Detect which cell encompasses the target text, then output its (X, Y) center coordinate. 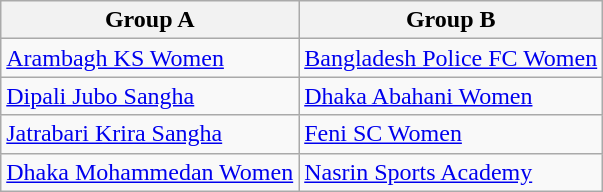
Dipali Jubo Sangha (150, 96)
Feni SC Women (451, 134)
Group A (150, 20)
Dhaka Abahani Women (451, 96)
Nasrin Sports Academy (451, 172)
Jatrabari Krira Sangha (150, 134)
Dhaka Mohammedan Women (150, 172)
Group B (451, 20)
Arambagh KS Women (150, 58)
Bangladesh Police FC Women (451, 58)
